Search for the cell housing the specified text and yield its [x, y] center coordinate. 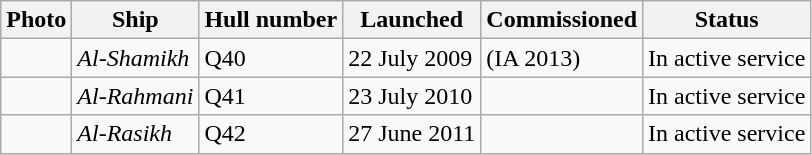
Hull number [271, 20]
Q40 [271, 58]
Q42 [271, 134]
(IA 2013) [562, 58]
Status [727, 20]
23 July 2010 [412, 96]
Commissioned [562, 20]
Al-Rasikh [136, 134]
Al-Shamikh [136, 58]
Photo [36, 20]
Q41 [271, 96]
Al-Rahmani [136, 96]
27 June 2011 [412, 134]
Launched [412, 20]
22 July 2009 [412, 58]
Ship [136, 20]
